Locate the cell with the specified text and output its [X, Y] center coordinate. 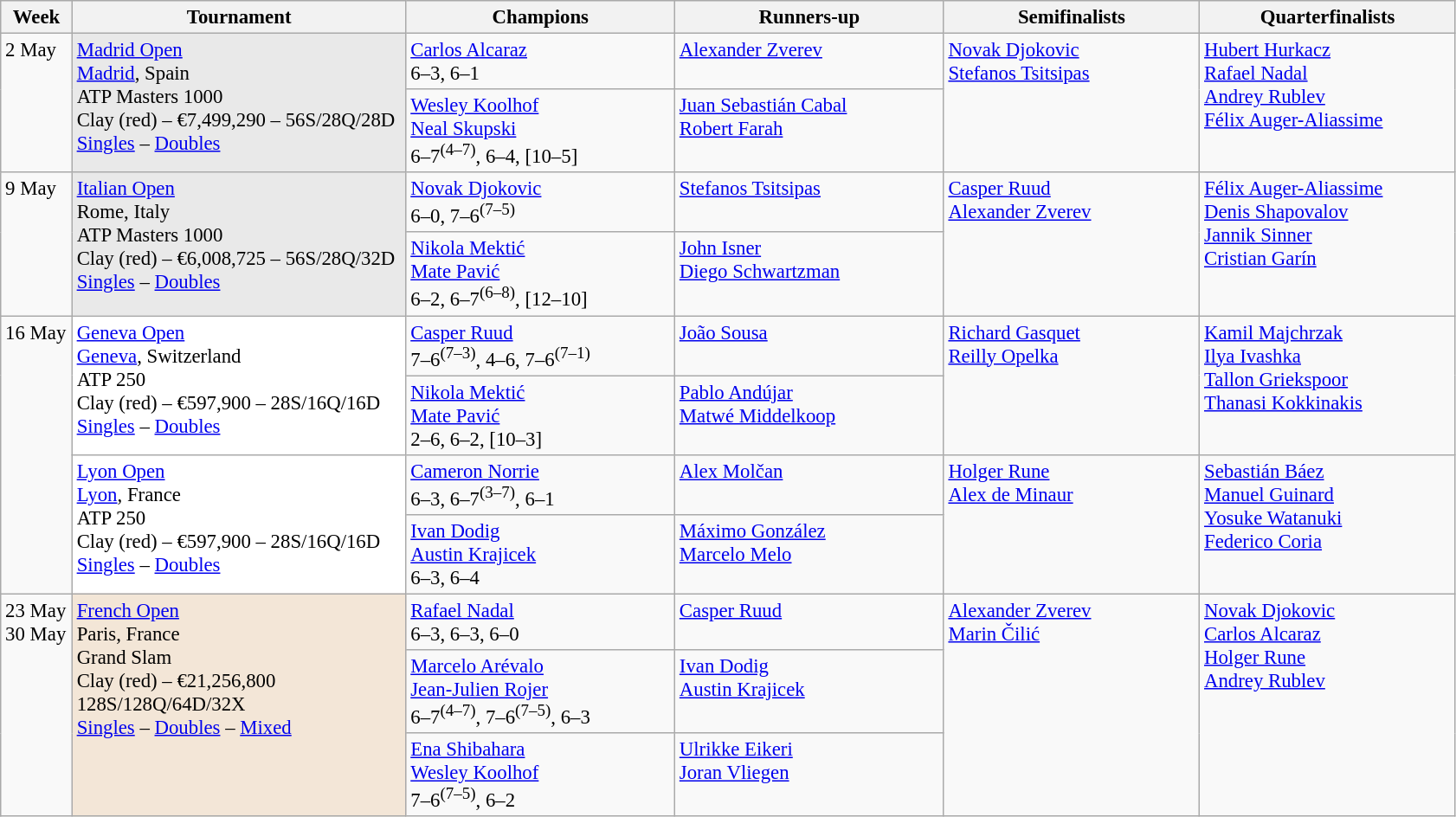
Novak Djokovic 6–0, 7–6(7–5) [540, 203]
2 May [36, 104]
23 May 30 May [36, 704]
John Isner Diego Schwartzman [810, 273]
Ivan Dodig Austin Krajicek 6–3, 6–4 [540, 555]
Tournament [239, 17]
Richard Gasquet Reilly Opelka [1072, 386]
French Open Paris, France Grand Slam Clay (red) – €21,256,800 128S/128Q/64D/32X Singles – Doubles – Mixed [239, 704]
Casper Ruud Alexander Zverev [1072, 244]
Stefanos Tsitsipas [810, 203]
Sebastián Báez Manuel Guinard Yosuke Watanuki Federico Coria [1328, 524]
Alexander Zverev [810, 62]
Alex Molčan [810, 485]
Ena Shibahara Wesley Koolhof 7–6(7–5), 6–2 [540, 775]
Casper Ruud 7–6(7–3), 4–6, 7–6(7–1) [540, 346]
Hubert Hurkacz Rafael Nadal Andrey Rublev Félix Auger-Aliassime [1328, 104]
Wesley Koolhof Neal Skupski 6–7(4–7), 6–4, [10–5] [540, 131]
9 May [36, 244]
Quarterfinalists [1328, 17]
Runners-up [810, 17]
Geneva Open Geneva, Switzerland ATP 250 Clay (red) – €597,900 – 28S/16Q/16D Singles – Doubles [239, 386]
Nikola Mektić Mate Pavić 2–6, 6–2, [10–3] [540, 415]
16 May [36, 455]
Casper Ruud [810, 621]
Ivan Dodig Austin Krajicek [810, 692]
Nikola Mektić Mate Pavić 6–2, 6–7(6–8), [12–10] [540, 273]
Italian Open Rome, Italy ATP Masters 1000 Clay (red) – €6,008,725 – 56S/28Q/32D Singles – Doubles [239, 244]
Rafael Nadal 6–3, 6–3, 6–0 [540, 621]
Cameron Norrie 6–3, 6–7(3–7), 6–1 [540, 485]
Semifinalists [1072, 17]
Marcelo Arévalo Jean-Julien Rojer 6–7(4–7), 7–6(7–5), 6–3 [540, 692]
Pablo Andújar Matwé Middelkoop [810, 415]
Ulrikke Eikeri Joran Vliegen [810, 775]
Juan Sebastián Cabal Robert Farah [810, 131]
Week [36, 17]
Holger Rune Alex de Minaur [1072, 524]
Champions [540, 17]
Madrid Open Madrid, Spain ATP Masters 1000 Clay (red) – €7,499,290 – 56S/28Q/28D Singles – Doubles [239, 104]
Máximo González Marcelo Melo [810, 555]
Alexander Zverev Marin Čilić [1072, 704]
Novak Djokovic Carlos Alcaraz Holger Rune Andrey Rublev [1328, 704]
Lyon Open Lyon, France ATP 250 Clay (red) – €597,900 – 28S/16Q/16D Singles – Doubles [239, 524]
João Sousa [810, 346]
Félix Auger-Aliassime Denis Shapovalov Jannik Sinner Cristian Garín [1328, 244]
Novak Djokovic Stefanos Tsitsipas [1072, 104]
Kamil Majchrzak Ilya Ivashka Tallon Griekspoor Thanasi Kokkinakis [1328, 386]
Carlos Alcaraz 6–3, 6–1 [540, 62]
